Extract the [x, y] coordinate from the center of the cell holding the provided text.  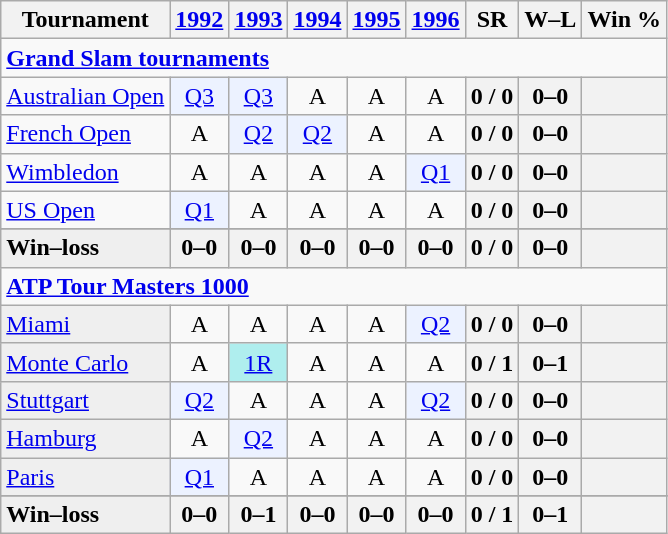
Tournament [86, 20]
1994 [318, 20]
Hamburg [86, 438]
Win % [624, 20]
1992 [200, 20]
French Open [86, 134]
SR [492, 20]
Wimbledon [86, 172]
1R [258, 362]
Grand Slam tournaments [334, 58]
Miami [86, 324]
ATP Tour Masters 1000 [334, 286]
US Open [86, 210]
Paris [86, 477]
Australian Open [86, 96]
1993 [258, 20]
Stuttgart [86, 400]
W–L [550, 20]
1995 [376, 20]
1996 [436, 20]
Monte Carlo [86, 362]
